Provide the [x, y] coordinate of the cell's center where the given text is located.  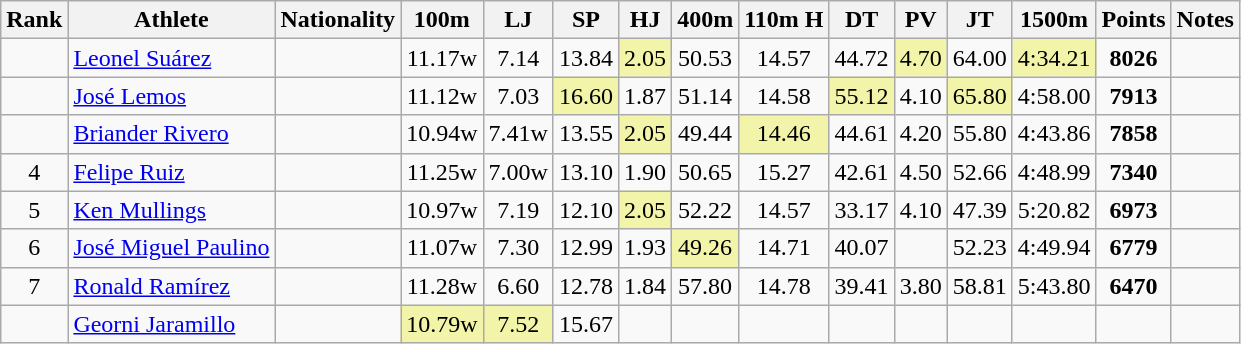
12.78 [586, 286]
11.25w [442, 172]
1.90 [646, 172]
12.99 [586, 248]
4:43.86 [1054, 134]
4:48.99 [1054, 172]
15.67 [586, 324]
49.26 [706, 248]
José Miguel Paulino [172, 248]
8026 [1134, 58]
100m [442, 20]
7340 [1134, 172]
44.61 [862, 134]
4 [34, 172]
5:20.82 [1054, 210]
7.30 [518, 248]
11.07w [442, 248]
6973 [1134, 210]
4:58.00 [1054, 96]
57.80 [706, 286]
5:43.80 [1054, 286]
50.65 [706, 172]
6 [34, 248]
51.14 [706, 96]
1.87 [646, 96]
3.80 [920, 286]
44.72 [862, 58]
SP [586, 20]
58.81 [980, 286]
Notes [1205, 20]
7913 [1134, 96]
7.03 [518, 96]
11.28w [442, 286]
6.60 [518, 286]
33.17 [862, 210]
65.80 [980, 96]
52.23 [980, 248]
LJ [518, 20]
Nationality [338, 20]
52.22 [706, 210]
1.84 [646, 286]
50.53 [706, 58]
José Lemos [172, 96]
10.94w [442, 134]
1.93 [646, 248]
7858 [1134, 134]
16.60 [586, 96]
47.39 [980, 210]
JT [980, 20]
42.61 [862, 172]
Briander Rivero [172, 134]
6779 [1134, 248]
PV [920, 20]
11.17w [442, 58]
40.07 [862, 248]
10.79w [442, 324]
52.66 [980, 172]
12.10 [586, 210]
Felipe Ruiz [172, 172]
14.78 [784, 286]
55.12 [862, 96]
55.80 [980, 134]
49.44 [706, 134]
11.12w [442, 96]
Leonel Suárez [172, 58]
1500m [1054, 20]
64.00 [980, 58]
4:49.94 [1054, 248]
10.97w [442, 210]
7.00w [518, 172]
4.50 [920, 172]
13.10 [586, 172]
7.52 [518, 324]
4.20 [920, 134]
6470 [1134, 286]
7 [34, 286]
Points [1134, 20]
400m [706, 20]
39.41 [862, 286]
Ronald Ramírez [172, 286]
Georni Jaramillo [172, 324]
4:34.21 [1054, 58]
13.84 [586, 58]
Rank [34, 20]
14.58 [784, 96]
14.71 [784, 248]
HJ [646, 20]
Athlete [172, 20]
Ken Mullings [172, 210]
13.55 [586, 134]
7.41w [518, 134]
110m H [784, 20]
7.14 [518, 58]
15.27 [784, 172]
4.70 [920, 58]
5 [34, 210]
DT [862, 20]
7.19 [518, 210]
14.46 [784, 134]
